Locate the cell with the specified text and output its (x, y) center coordinate. 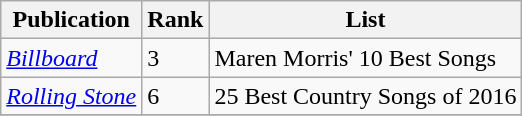
6 (176, 96)
Rank (176, 20)
List (366, 20)
Publication (72, 20)
25 Best Country Songs of 2016 (366, 96)
Maren Morris' 10 Best Songs (366, 58)
3 (176, 58)
Rolling Stone (72, 96)
Billboard (72, 58)
